Pinpoint the cell where the given text exists, returning its [x, y] midpoint coordinate. 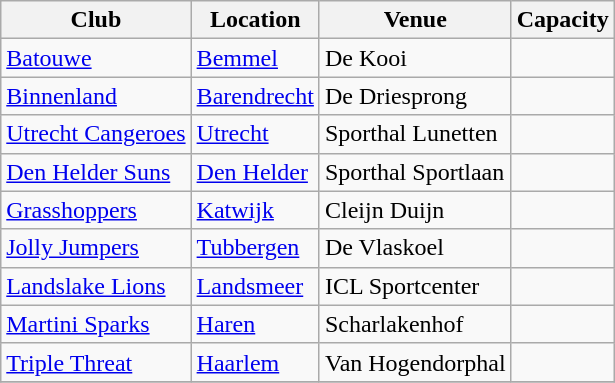
ICL Sportcenter [415, 286]
Den Helder Suns [96, 172]
Landslake Lions [96, 286]
Capacity [562, 20]
Utrecht Cangeroes [96, 134]
Martini Sparks [96, 324]
Tubbergen [255, 248]
Den Helder [255, 172]
Binnenland [96, 96]
Club [96, 20]
Sporthal Sportlaan [415, 172]
Landsmeer [255, 286]
Sporthal Lunetten [415, 134]
Katwijk [255, 210]
Triple Threat [96, 362]
De Kooi [415, 58]
De Driesprong [415, 96]
Barendrecht [255, 96]
Jolly Jumpers [96, 248]
De Vlaskoel [415, 248]
Bemmel [255, 58]
Haren [255, 324]
Location [255, 20]
Utrecht [255, 134]
Van Hogendorphal [415, 362]
Batouwe [96, 58]
Grasshoppers [96, 210]
Haarlem [255, 362]
Venue [415, 20]
Scharlakenhof [415, 324]
Cleijn Duijn [415, 210]
